Output the (X, Y) coordinate of the center of the cell containing the given text.  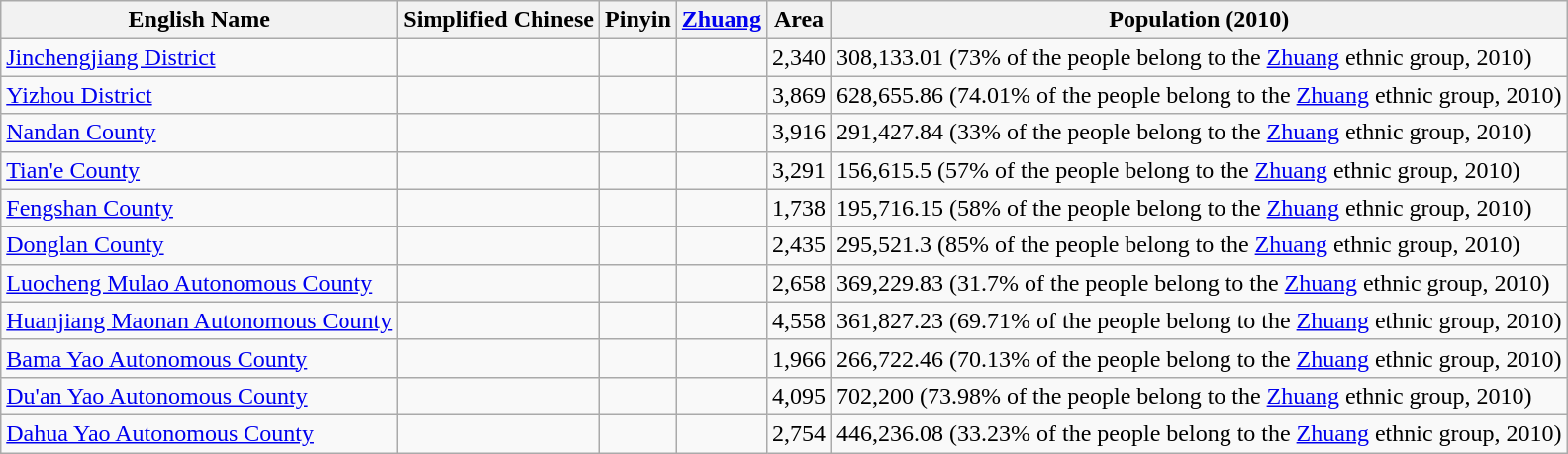
3,869 (798, 95)
Zhuang (721, 20)
195,716.15 (58% of the people belong to the Zhuang ethnic group, 2010) (1200, 208)
628,655.86 (74.01% of the people belong to the Zhuang ethnic group, 2010) (1200, 95)
Huanjiang Maonan Autonomous County (200, 320)
2,658 (798, 283)
266,722.46 (70.13% of the people belong to the Zhuang ethnic group, 2010) (1200, 358)
2,754 (798, 433)
702,200 (73.98% of the people belong to the Zhuang ethnic group, 2010) (1200, 396)
1,966 (798, 358)
291,427.84 (33% of the people belong to the Zhuang ethnic group, 2010) (1200, 133)
446,236.08 (33.23% of the people belong to the Zhuang ethnic group, 2010) (1200, 433)
Pinyin (638, 20)
361,827.23 (69.71% of the people belong to the Zhuang ethnic group, 2010) (1200, 320)
Luocheng Mulao Autonomous County (200, 283)
Dahua Yao Autonomous County (200, 433)
2,340 (798, 57)
Tian'e County (200, 170)
3,291 (798, 170)
Population (2010) (1200, 20)
3,916 (798, 133)
Du'an Yao Autonomous County (200, 396)
Fengshan County (200, 208)
4,558 (798, 320)
295,521.3 (85% of the people belong to the Zhuang ethnic group, 2010) (1200, 245)
Simplified Chinese (499, 20)
4,095 (798, 396)
Bama Yao Autonomous County (200, 358)
2,435 (798, 245)
Area (798, 20)
369,229.83 (31.7% of the people belong to the Zhuang ethnic group, 2010) (1200, 283)
Yizhou District (200, 95)
1,738 (798, 208)
Donglan County (200, 245)
Jinchengjiang District (200, 57)
English Name (200, 20)
Nandan County (200, 133)
308,133.01 (73% of the people belong to the Zhuang ethnic group, 2010) (1200, 57)
156,615.5 (57% of the people belong to the Zhuang ethnic group, 2010) (1200, 170)
